Find where the given text appears and provide that cell's center as [X, Y] coordinate. 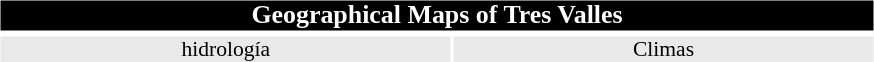
Geographical Maps of Tres Valles [437, 16]
